Identify which cell holds the provided text, then report its [X, Y] central coordinate. 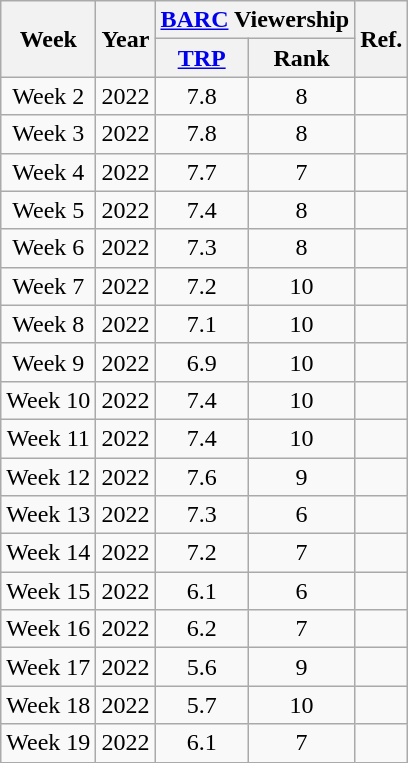
Week 18 [48, 705]
Week 19 [48, 743]
Week 8 [48, 324]
TRP [202, 58]
Week 4 [48, 172]
Week 15 [48, 591]
Ref. [382, 39]
Week 11 [48, 438]
Week 10 [48, 400]
Week 13 [48, 515]
Week 2 [48, 96]
7.1 [202, 324]
Week 7 [48, 286]
7.7 [202, 172]
Week 16 [48, 629]
7.6 [202, 477]
6.9 [202, 362]
5.7 [202, 705]
Week 9 [48, 362]
Week 14 [48, 553]
5.6 [202, 667]
Rank [301, 58]
Week 12 [48, 477]
6.2 [202, 629]
Year [126, 39]
Week 17 [48, 667]
Week 6 [48, 248]
Week [48, 39]
Week 5 [48, 210]
Week 3 [48, 134]
BARC Viewership [255, 20]
